Output the [x, y] coordinate of the center of the cell containing the given text.  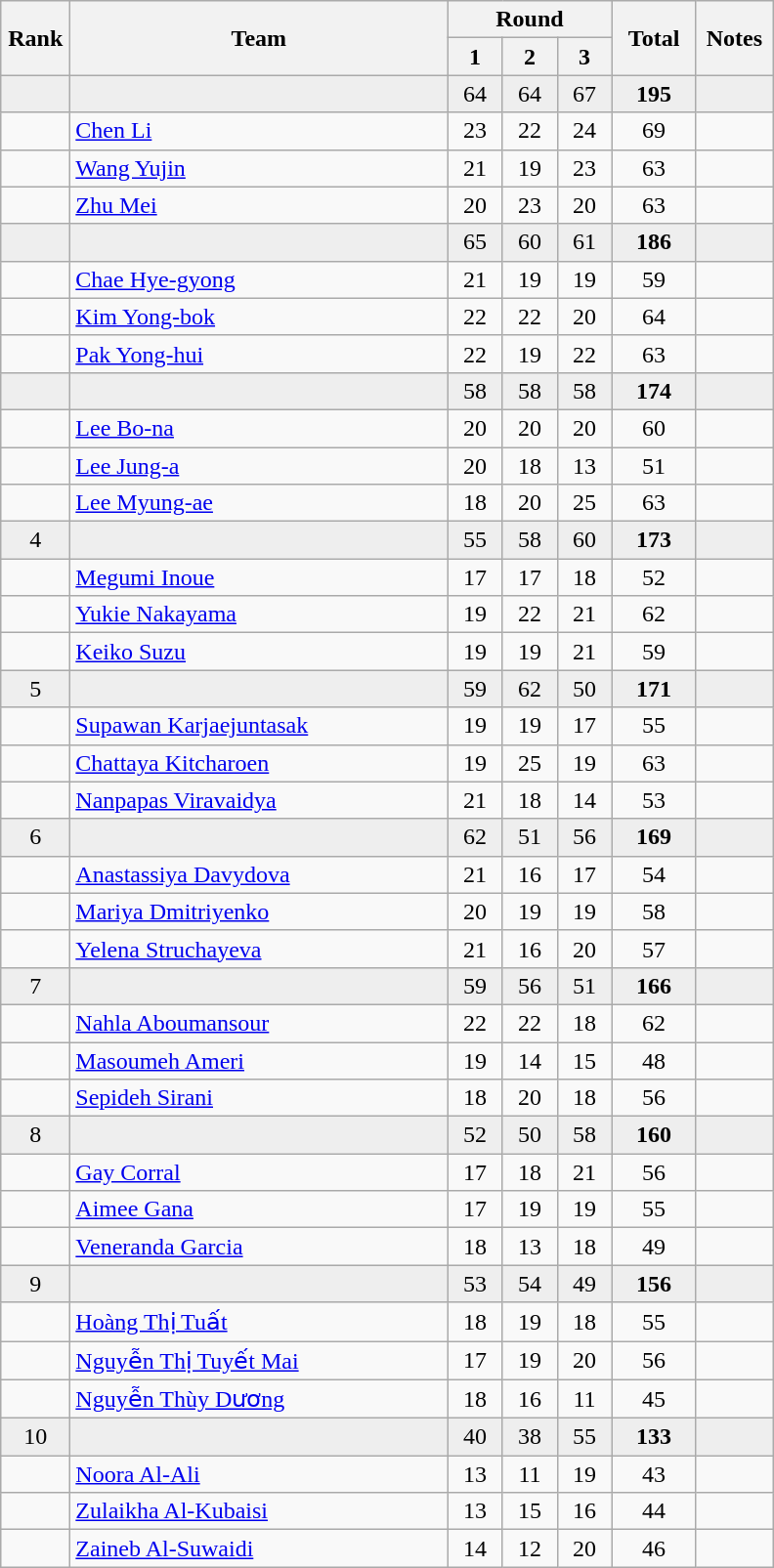
174 [654, 391]
Megumi Inoue [259, 577]
40 [475, 1437]
173 [654, 540]
8 [35, 1135]
Zaineb Al-Suwaidi [259, 1548]
48 [654, 1060]
Zhu Mei [259, 205]
67 [584, 94]
1 [475, 57]
65 [475, 242]
43 [654, 1474]
133 [654, 1437]
Kim Yong-bok [259, 317]
Nanpapas Viravaidya [259, 800]
Noora Al-Ali [259, 1474]
Zulaikha Al-Kubaisi [259, 1511]
5 [35, 689]
Sepideh Sirani [259, 1098]
Nguyễn Thị Tuyết Mai [259, 1360]
Chae Hye-gyong [259, 279]
Total [654, 38]
69 [654, 131]
44 [654, 1511]
Aimee Gana [259, 1209]
12 [530, 1548]
Keiko Suzu [259, 652]
4 [35, 540]
Mariya Dmitriyenko [259, 911]
Masoumeh Ameri [259, 1060]
160 [654, 1135]
Yukie Nakayama [259, 614]
Nahla Aboumansour [259, 1023]
38 [530, 1437]
Round [530, 20]
Anastassiya Davydova [259, 874]
9 [35, 1284]
Team [259, 38]
6 [35, 837]
Nguyễn Thùy Dương [259, 1399]
156 [654, 1284]
57 [654, 949]
Chen Li [259, 131]
Notes [735, 38]
7 [35, 986]
Yelena Struchayeva [259, 949]
169 [654, 837]
195 [654, 94]
186 [654, 242]
24 [584, 131]
166 [654, 986]
10 [35, 1437]
45 [654, 1399]
3 [584, 57]
Lee Myung-ae [259, 503]
Veneranda Garcia [259, 1247]
Lee Bo-na [259, 428]
Wang Yujin [259, 168]
Lee Jung-a [259, 466]
Hoàng Thị Tuất [259, 1322]
2 [530, 57]
Chattaya Kitcharoen [259, 763]
Pak Yong-hui [259, 354]
46 [654, 1548]
Rank [35, 38]
Gay Corral [259, 1172]
Supawan Karjaejuntasak [259, 726]
61 [584, 242]
171 [654, 689]
